Output the [X, Y] coordinate of the center of the cell containing the given text.  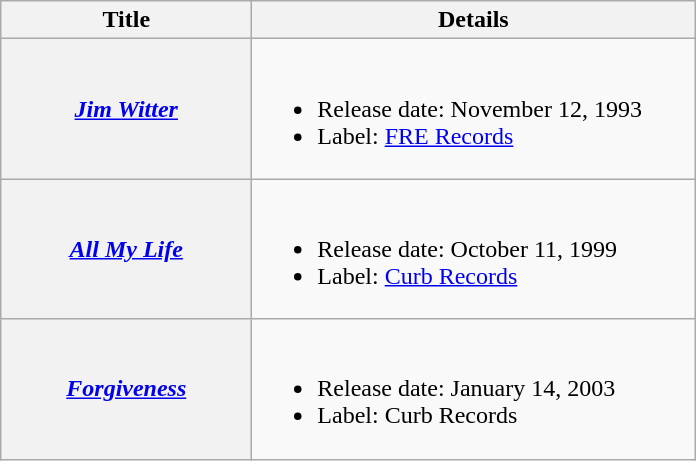
Jim Witter [126, 109]
All My Life [126, 249]
Title [126, 20]
Details [474, 20]
Release date: October 11, 1999Label: Curb Records [474, 249]
Forgiveness [126, 389]
Release date: November 12, 1993Label: FRE Records [474, 109]
Release date: January 14, 2003Label: Curb Records [474, 389]
